Return the [x, y] coordinate for the center point of the cell that contains the specified text.  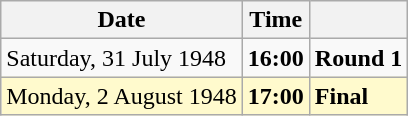
17:00 [276, 96]
Monday, 2 August 1948 [122, 96]
16:00 [276, 58]
Final [358, 96]
Time [276, 20]
Round 1 [358, 58]
Date [122, 20]
Saturday, 31 July 1948 [122, 58]
